For the text-containing cell, return its midpoint in (x, y) coordinate format. 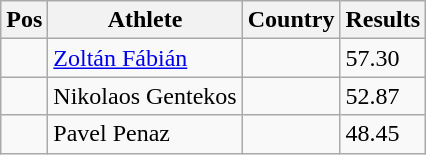
Zoltán Fábián (145, 58)
Country (291, 20)
48.45 (383, 134)
57.30 (383, 58)
Pos (24, 20)
52.87 (383, 96)
Pavel Penaz (145, 134)
Results (383, 20)
Athlete (145, 20)
Nikolaos Gentekos (145, 96)
